Locate the cell with the specified text and output its (X, Y) center coordinate. 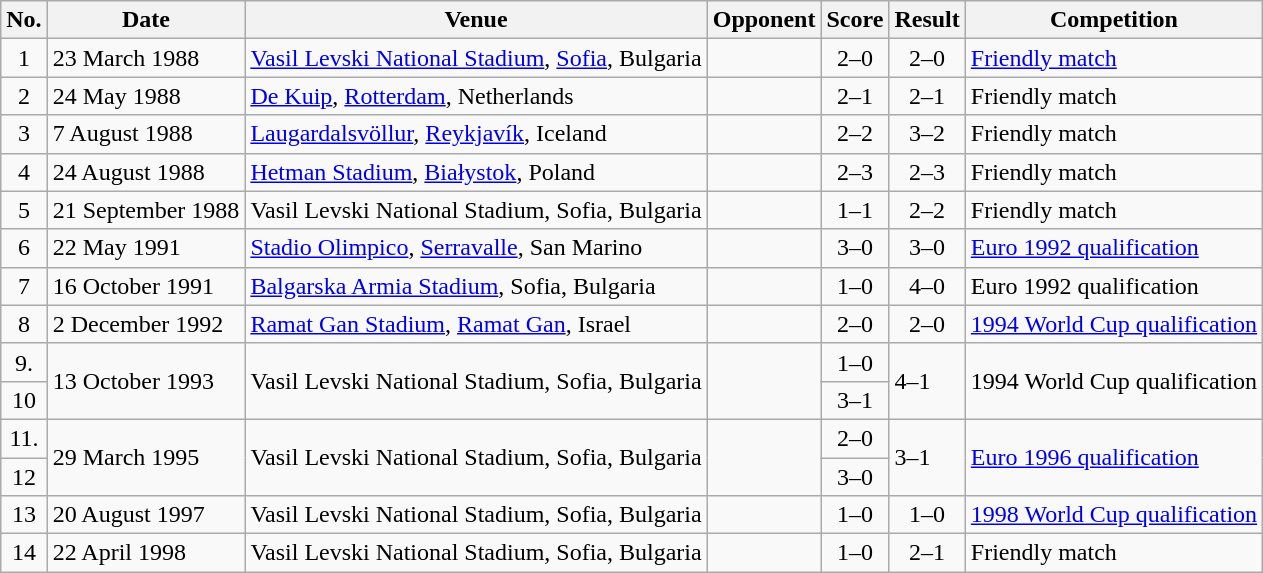
6 (24, 248)
13 (24, 515)
Euro 1996 qualification (1114, 457)
23 March 1988 (146, 58)
Hetman Stadium, Białystok, Poland (476, 172)
20 August 1997 (146, 515)
3–2 (927, 134)
14 (24, 553)
Result (927, 20)
No. (24, 20)
5 (24, 210)
22 May 1991 (146, 248)
Competition (1114, 20)
2 (24, 96)
Laugardalsvöllur, Reykjavík, Iceland (476, 134)
3 (24, 134)
1–1 (855, 210)
13 October 1993 (146, 381)
21 September 1988 (146, 210)
2 December 1992 (146, 324)
1 (24, 58)
7 August 1988 (146, 134)
De Kuip, Rotterdam, Netherlands (476, 96)
Stadio Olimpico, Serravalle, San Marino (476, 248)
4–0 (927, 286)
4–1 (927, 381)
12 (24, 477)
22 April 1998 (146, 553)
24 August 1988 (146, 172)
24 May 1988 (146, 96)
Balgarska Armia Stadium, Sofia, Bulgaria (476, 286)
29 March 1995 (146, 457)
Score (855, 20)
7 (24, 286)
Venue (476, 20)
4 (24, 172)
1998 World Cup qualification (1114, 515)
11. (24, 438)
10 (24, 400)
8 (24, 324)
Opponent (764, 20)
Ramat Gan Stadium, Ramat Gan, Israel (476, 324)
16 October 1991 (146, 286)
Date (146, 20)
9. (24, 362)
